From the cell containing the given text, extract its center point as (X, Y) coordinate. 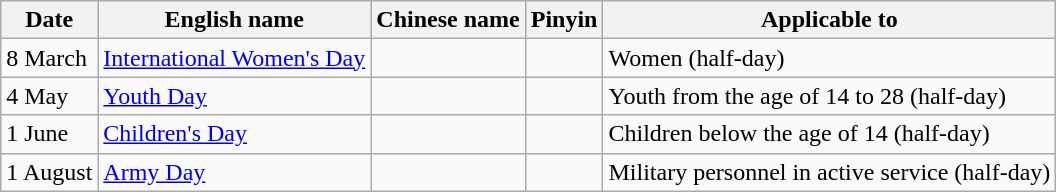
Women (half-day) (830, 58)
8 March (50, 58)
1 August (50, 172)
1 June (50, 134)
Children below the age of 14 (half-day) (830, 134)
4 May (50, 96)
Pinyin (564, 20)
International Women's Day (234, 58)
Applicable to (830, 20)
Date (50, 20)
Chinese name (448, 20)
Military personnel in active service (half-day) (830, 172)
Army Day (234, 172)
Youth Day (234, 96)
English name (234, 20)
Youth from the age of 14 to 28 (half-day) (830, 96)
Children's Day (234, 134)
